Return (x, y) of the center of cell containing provided text 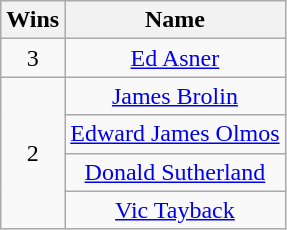
Vic Tayback (175, 210)
Name (175, 20)
Edward James Olmos (175, 134)
Donald Sutherland (175, 172)
2 (33, 153)
Wins (33, 20)
James Brolin (175, 96)
Ed Asner (175, 58)
3 (33, 58)
